Detect which cell encompasses the target text, then output its [x, y] center coordinate. 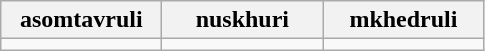
asomtavruli [82, 20]
mkhedruli [404, 20]
nuskhuri [242, 20]
